Provide the (x, y) coordinate of the cell's center where the given text is located.  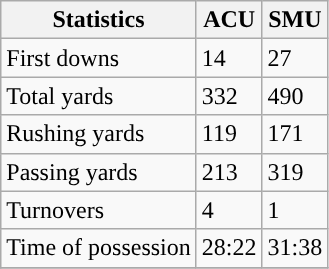
1 (295, 210)
Passing yards (99, 172)
Total yards (99, 96)
332 (229, 96)
Statistics (99, 20)
28:22 (229, 248)
Rushing yards (99, 134)
171 (295, 134)
4 (229, 210)
213 (229, 172)
Time of possession (99, 248)
ACU (229, 20)
119 (229, 134)
Turnovers (99, 210)
27 (295, 58)
SMU (295, 20)
14 (229, 58)
First downs (99, 58)
490 (295, 96)
319 (295, 172)
31:38 (295, 248)
